Extract the (x, y) coordinate from the center of the cell holding the provided text.  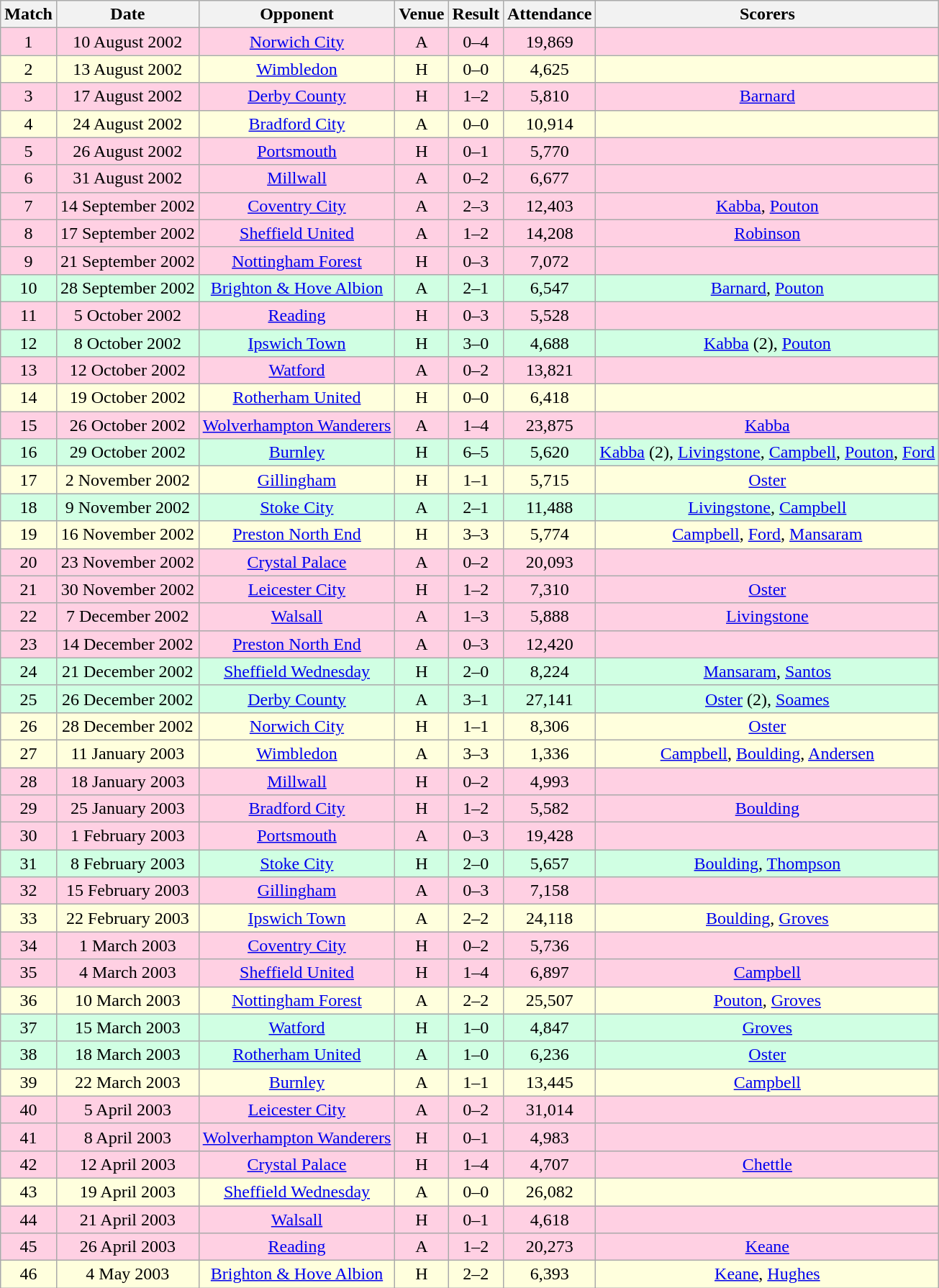
39 (29, 1082)
2 (29, 69)
21 April 2003 (127, 1220)
30 (29, 836)
41 (29, 1137)
7,310 (549, 589)
33 (29, 918)
25,507 (549, 1000)
25 January 2003 (127, 809)
8 (29, 233)
27 (29, 753)
21 (29, 589)
5,810 (549, 96)
3–1 (476, 699)
3 (29, 96)
19,428 (549, 836)
12 October 2002 (127, 371)
12,403 (549, 206)
5,736 (549, 945)
Opponent (296, 14)
35 (29, 973)
26 (29, 726)
Boulding, Thompson (767, 863)
11 January 2003 (127, 753)
14,208 (549, 233)
5,715 (549, 480)
Keane, Hughes (767, 1274)
13,821 (549, 371)
4,707 (549, 1164)
38 (29, 1055)
Campbell, Ford, Mansaram (767, 535)
5 October 2002 (127, 315)
26 October 2002 (127, 425)
8,224 (549, 671)
6,418 (549, 398)
6,547 (549, 288)
6 (29, 178)
4,983 (549, 1137)
5,774 (549, 535)
4,688 (549, 343)
5,528 (549, 315)
Result (476, 14)
46 (29, 1274)
2 November 2002 (127, 480)
23 November 2002 (127, 562)
42 (29, 1164)
Pouton, Groves (767, 1000)
Barnard (767, 96)
14 September 2002 (127, 206)
7,158 (549, 891)
14 (29, 398)
4 May 2003 (127, 1274)
29 October 2002 (127, 453)
7 (29, 206)
18 March 2003 (127, 1055)
32 (29, 891)
20,273 (549, 1247)
13,445 (549, 1082)
Boulding, Groves (767, 918)
44 (29, 1220)
6,677 (549, 178)
26 December 2002 (127, 699)
27,141 (549, 699)
4,993 (549, 781)
25 (29, 699)
26 April 2003 (127, 1247)
9 (29, 260)
Kabba (2), Pouton (767, 343)
Date (127, 14)
7,072 (549, 260)
26,082 (549, 1192)
14 December 2002 (127, 644)
Kabba (2), Livingstone, Campbell, Pouton, Ford (767, 453)
5 April 2003 (127, 1110)
6–5 (476, 453)
6,393 (549, 1274)
6,236 (549, 1055)
16 (29, 453)
10 March 2003 (127, 1000)
17 August 2002 (127, 96)
1 March 2003 (127, 945)
8 April 2003 (127, 1137)
1 (29, 42)
Kabba (767, 425)
Keane (767, 1247)
18 (29, 507)
13 August 2002 (127, 69)
5,770 (549, 151)
4,618 (549, 1220)
24 August 2002 (127, 124)
5,582 (549, 809)
5 (29, 151)
Attendance (549, 14)
Groves (767, 1028)
Livingstone (767, 617)
5,888 (549, 617)
23 (29, 644)
Kabba, Pouton (767, 206)
15 February 2003 (127, 891)
8 October 2002 (127, 343)
1,336 (549, 753)
20 (29, 562)
Campbell, Boulding, Andersen (767, 753)
4,625 (549, 69)
19 October 2002 (127, 398)
16 November 2002 (127, 535)
1 February 2003 (127, 836)
29 (29, 809)
31 (29, 863)
24,118 (549, 918)
22 March 2003 (127, 1082)
37 (29, 1028)
22 February 2003 (127, 918)
4 (29, 124)
28 September 2002 (127, 288)
0–4 (476, 42)
31,014 (549, 1110)
11 (29, 315)
12,420 (549, 644)
4,847 (549, 1028)
1–3 (476, 617)
15 March 2003 (127, 1028)
23,875 (549, 425)
Mansaram, Santos (767, 671)
6,897 (549, 973)
Match (29, 14)
8 February 2003 (127, 863)
Livingstone, Campbell (767, 507)
3–0 (476, 343)
13 (29, 371)
19 (29, 535)
Chettle (767, 1164)
2–3 (476, 206)
15 (29, 425)
21 December 2002 (127, 671)
21 September 2002 (127, 260)
Scorers (767, 14)
Venue (422, 14)
31 August 2002 (127, 178)
Robinson (767, 233)
30 November 2002 (127, 589)
34 (29, 945)
20,093 (549, 562)
12 April 2003 (127, 1164)
19 April 2003 (127, 1192)
26 August 2002 (127, 151)
40 (29, 1110)
10 August 2002 (127, 42)
17 September 2002 (127, 233)
19,869 (549, 42)
10,914 (549, 124)
24 (29, 671)
11,488 (549, 507)
7 December 2002 (127, 617)
9 November 2002 (127, 507)
Barnard, Pouton (767, 288)
10 (29, 288)
5,620 (549, 453)
18 January 2003 (127, 781)
22 (29, 617)
5,657 (549, 863)
36 (29, 1000)
17 (29, 480)
Oster (2), Soames (767, 699)
12 (29, 343)
28 December 2002 (127, 726)
8,306 (549, 726)
Boulding (767, 809)
43 (29, 1192)
4 March 2003 (127, 973)
28 (29, 781)
45 (29, 1247)
